Detect which cell encompasses the target text, then output its (X, Y) center coordinate. 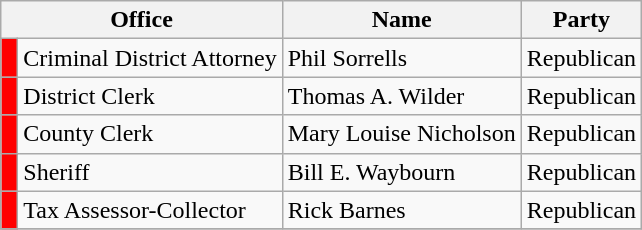
Rick Barnes (402, 210)
Mary Louise Nicholson (402, 134)
Phil Sorrells (402, 58)
District Clerk (150, 96)
Sheriff (150, 172)
Bill E. Waybourn (402, 172)
Office (142, 20)
Name (402, 20)
Party (581, 20)
Tax Assessor-Collector (150, 210)
Criminal District Attorney (150, 58)
Thomas A. Wilder (402, 96)
County Clerk (150, 134)
